Extract the [X, Y] coordinate from the center of the cell holding the provided text.  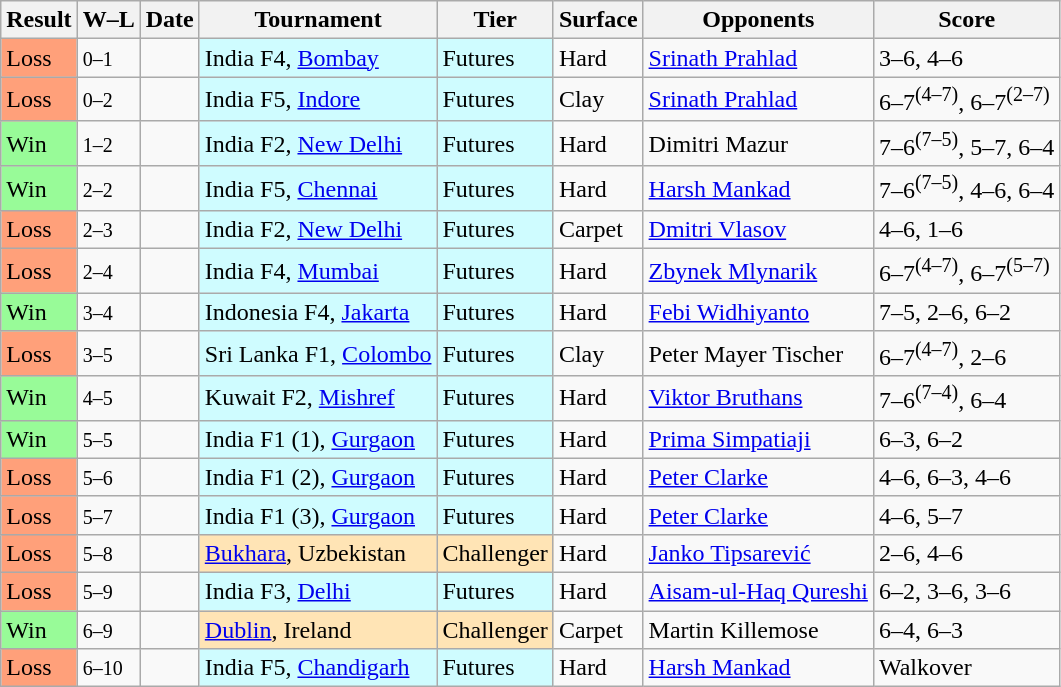
4–6, 5–7 [966, 515]
Viktor Bruthans [758, 398]
Opponents [758, 20]
Janko Tipsarević [758, 554]
Dmitri Vlasov [758, 230]
Aisam-ul-Haq Qureshi [758, 592]
7–6(7–4), 6–4 [966, 398]
6–9 [108, 630]
India F3, Delhi [318, 592]
0–2 [108, 100]
India F4, Mumbai [318, 272]
Martin Killemose [758, 630]
4–5 [108, 398]
5–8 [108, 554]
India F4, Bombay [318, 58]
0–1 [108, 58]
7–6(7–5), 5–7, 6–4 [966, 144]
India F5, Chandigarh [318, 668]
W–L [108, 20]
5–7 [108, 515]
Dimitri Mazur [758, 144]
2–6, 4–6 [966, 554]
7–5, 2–6, 6–2 [966, 312]
Tier [495, 20]
Walkover [966, 668]
5–5 [108, 439]
6–10 [108, 668]
2–2 [108, 188]
Kuwait F2, Mishref [318, 398]
Febi Widhiyanto [758, 312]
6–7(4–7), 2–6 [966, 354]
Bukhara, Uzbekistan [318, 554]
Prima Simpatiaji [758, 439]
6–3, 6–2 [966, 439]
5–6 [108, 477]
4–6, 1–6 [966, 230]
Sri Lanka F1, Colombo [318, 354]
India F5, Indore [318, 100]
4–6, 6–3, 4–6 [966, 477]
Dublin, Ireland [318, 630]
India F5, Chennai [318, 188]
Zbynek Mlynarik [758, 272]
Surface [598, 20]
2–3 [108, 230]
India F1 (3), Gurgaon [318, 515]
Tournament [318, 20]
2–4 [108, 272]
3–4 [108, 312]
Date [170, 20]
3–5 [108, 354]
1–2 [108, 144]
6–7(4–7), 6–7(2–7) [966, 100]
India F1 (2), Gurgaon [318, 477]
Peter Mayer Tischer [758, 354]
6–4, 6–3 [966, 630]
6–2, 3–6, 3–6 [966, 592]
India F1 (1), Gurgaon [318, 439]
7–6(7–5), 4–6, 6–4 [966, 188]
5–9 [108, 592]
Score [966, 20]
3–6, 4–6 [966, 58]
Result [39, 20]
6–7(4–7), 6–7(5–7) [966, 272]
Indonesia F4, Jakarta [318, 312]
